Pinpoint the cell where the given text exists, returning its [X, Y] midpoint coordinate. 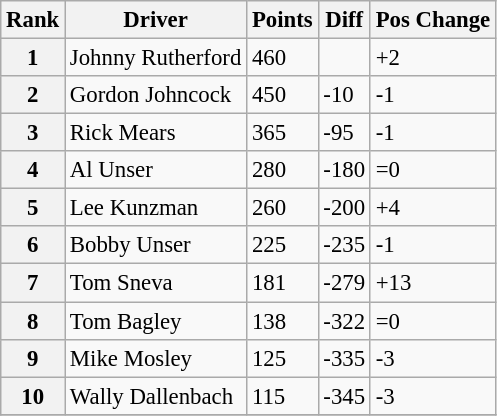
460 [282, 58]
Al Unser [156, 170]
-95 [344, 133]
Pos Change [432, 20]
6 [33, 245]
1 [33, 58]
Tom Bagley [156, 321]
Mike Mosley [156, 358]
Tom Sneva [156, 283]
+13 [432, 283]
225 [282, 245]
4 [33, 170]
-200 [344, 208]
Johnny Rutherford [156, 58]
125 [282, 358]
-335 [344, 358]
-10 [344, 95]
138 [282, 321]
Bobby Unser [156, 245]
9 [33, 358]
2 [33, 95]
Gordon Johncock [156, 95]
Driver [156, 20]
Wally Dallenbach [156, 396]
280 [282, 170]
450 [282, 95]
115 [282, 396]
Points [282, 20]
260 [282, 208]
181 [282, 283]
-279 [344, 283]
-345 [344, 396]
+4 [432, 208]
Lee Kunzman [156, 208]
5 [33, 208]
Diff [344, 20]
8 [33, 321]
7 [33, 283]
365 [282, 133]
+2 [432, 58]
-180 [344, 170]
10 [33, 396]
3 [33, 133]
-322 [344, 321]
-235 [344, 245]
Rank [33, 20]
Rick Mears [156, 133]
